Extract the [x, y] coordinate from the center of the cell holding the provided text.  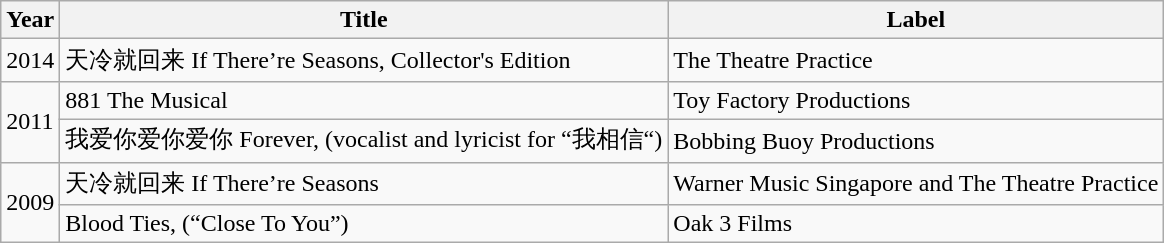
天冷就回来 If There’re Seasons [364, 184]
Title [364, 20]
2009 [30, 202]
Toy Factory Productions [916, 100]
Blood Ties, (“Close To You”) [364, 224]
881 The Musical [364, 100]
天冷就回来 If There’re Seasons, Collector's Edition [364, 60]
Year [30, 20]
Warner Music Singapore and The Theatre Practice [916, 184]
Bobbing Buoy Productions [916, 140]
2014 [30, 60]
The Theatre Practice [916, 60]
我爱你爱你爱你 Forever, (vocalist and lyricist for “我相信“) [364, 140]
Label [916, 20]
2011 [30, 122]
Oak 3 Films [916, 224]
